Pinpoint the cell where the given text exists, returning its (x, y) midpoint coordinate. 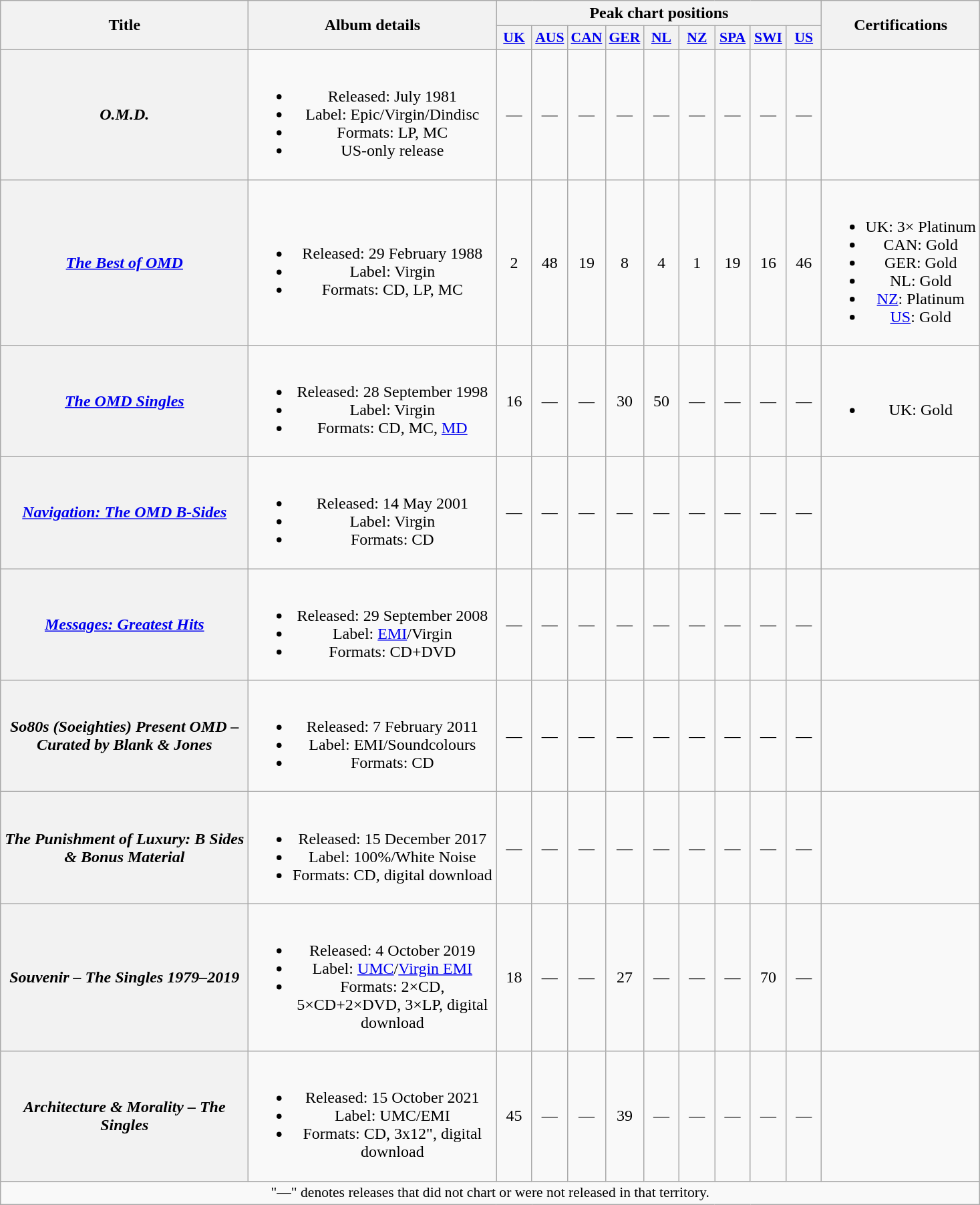
Released: 29 February 1988Label: VirginFormats: CD, LP, MC (373, 262)
NZ (697, 38)
SPA (732, 38)
4 (661, 262)
NL (661, 38)
Peak chart positions (659, 13)
Released: 7 February 2011Label: EMI/SoundcoloursFormats: CD (373, 737)
GER (624, 38)
Messages: Greatest Hits (124, 624)
CAN (587, 38)
27 (624, 977)
US (804, 38)
45 (514, 1116)
1 (697, 262)
18 (514, 977)
"—" denotes releases that did not chart or were not released in that territory. (490, 1193)
Released: 14 May 2001Label: VirginFormats: CD (373, 513)
Architecture & Morality – The Singles (124, 1116)
The OMD Singles (124, 401)
UK: Gold (901, 401)
Released: 15 October 2021Label: UMC/EMIFormats: CD, 3x12", digital download (373, 1116)
SWI (768, 38)
O.M.D. (124, 114)
Released: 15 December 2017Label: 100%/White NoiseFormats: CD, digital download (373, 847)
AUS (549, 38)
Album details (373, 25)
8 (624, 262)
39 (624, 1116)
So80s (Soeighties) Present OMD – Curated by Blank & Jones (124, 737)
2 (514, 262)
The Best of OMD (124, 262)
50 (661, 401)
The Punishment of Luxury: B Sides & Bonus Material (124, 847)
Released: 28 September 1998Label: VirginFormats: CD, MC, MD (373, 401)
UK: 3× PlatinumCAN: GoldGER: GoldNL: GoldNZ: PlatinumUS: Gold (901, 262)
70 (768, 977)
Released: 4 October 2019Label: UMC/Virgin EMIFormats: 2×CD, 5×CD+2×DVD, 3×LP, digital download (373, 977)
Navigation: The OMD B-Sides (124, 513)
46 (804, 262)
Released: July 1981Label: Epic/Virgin/DindiscFormats: LP, MCUS-only release (373, 114)
Title (124, 25)
Souvenir – The Singles 1979–2019 (124, 977)
Released: 29 September 2008Label: EMI/VirginFormats: CD+DVD (373, 624)
UK (514, 38)
48 (549, 262)
Certifications (901, 25)
30 (624, 401)
